Detect which cell encompasses the target text, then output its [X, Y] center coordinate. 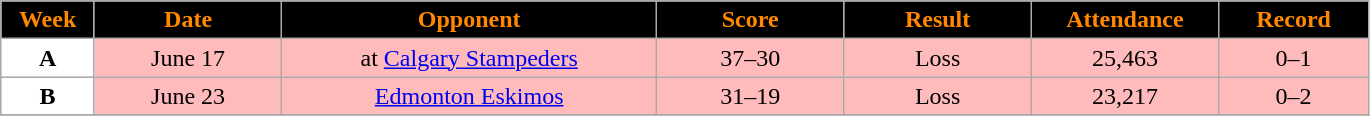
23,217 [1124, 96]
Edmonton Eskimos [470, 96]
Attendance [1124, 20]
0–2 [1294, 96]
B [48, 96]
June 17 [188, 58]
25,463 [1124, 58]
Opponent [470, 20]
at Calgary Stampeders [470, 58]
Record [1294, 20]
31–19 [750, 96]
Date [188, 20]
A [48, 58]
37–30 [750, 58]
Week [48, 20]
June 23 [188, 96]
0–1 [1294, 58]
Score [750, 20]
Result [938, 20]
